Scan for the cell matching the given text and deliver its (x, y) coordinate at center. 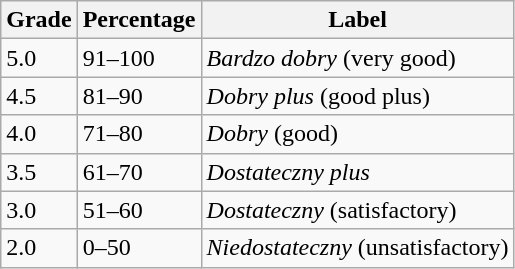
71–80 (139, 134)
Dostateczny (satisfactory) (358, 210)
Grade (39, 20)
61–70 (139, 172)
3.5 (39, 172)
Label (358, 20)
2.0 (39, 248)
Dobry plus (good plus) (358, 96)
0–50 (139, 248)
Niedostateczny (unsatisfactory) (358, 248)
Percentage (139, 20)
51–60 (139, 210)
81–90 (139, 96)
Bardzo dobry (very good) (358, 58)
Dobry (good) (358, 134)
4.0 (39, 134)
91–100 (139, 58)
Dostateczny plus (358, 172)
3.0 (39, 210)
4.5 (39, 96)
5.0 (39, 58)
